Scan for the cell matching the given text and deliver its (X, Y) coordinate at center. 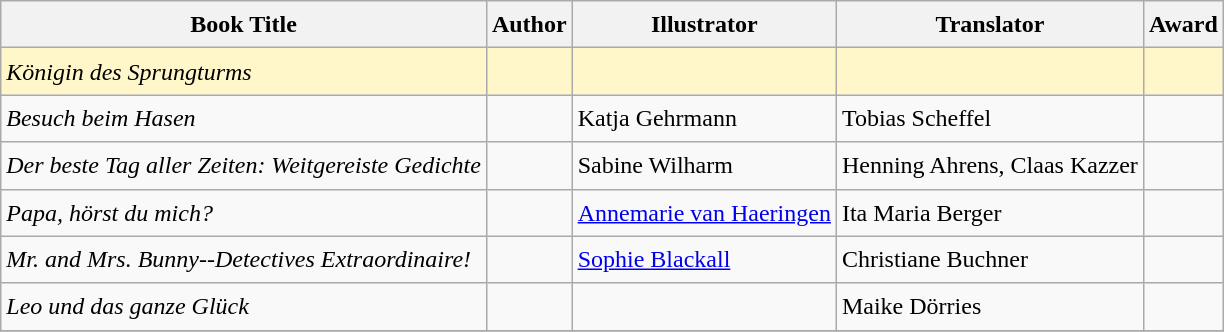
Papa, hörst du mich? (244, 212)
Besuch beim Hasen (244, 118)
Maike Dörries (990, 306)
Leo und das ganze Glück (244, 306)
Sophie Blackall (704, 260)
Christiane Buchner (990, 260)
Königin des Sprungturms (244, 72)
Katja Gehrmann (704, 118)
Sabine Wilharm (704, 166)
Tobias Scheffel (990, 118)
Translator (990, 24)
Mr. and Mrs. Bunny--Detectives Extraordinaire! (244, 260)
Ita Maria Berger (990, 212)
Annemarie van Haeringen (704, 212)
Illustrator (704, 24)
Author (529, 24)
Der beste Tag aller Zeiten: Weitgereiste Gedichte (244, 166)
Henning Ahrens, Claas Kazzer (990, 166)
Book Title (244, 24)
Award (1183, 24)
